Determine the (x, y) coordinate at the center of the cell enclosing the given text.  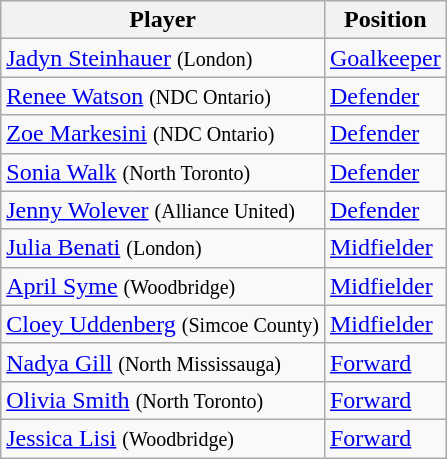
April Syme (Woodbridge) (163, 286)
Jadyn Steinhauer (London) (163, 58)
Renee Watson (NDC Ontario) (163, 96)
Position (385, 20)
Jessica Lisi (Woodbridge) (163, 438)
Cloey Uddenberg (Simcoe County) (163, 324)
Goalkeeper (385, 58)
Olivia Smith (North Toronto) (163, 400)
Zoe Markesini (NDC Ontario) (163, 134)
Nadya Gill (North Mississauga) (163, 362)
Player (163, 20)
Jenny Wolever (Alliance United) (163, 210)
Sonia Walk (North Toronto) (163, 172)
Julia Benati (London) (163, 248)
